Locate the cell with the specified text and output its (x, y) center coordinate. 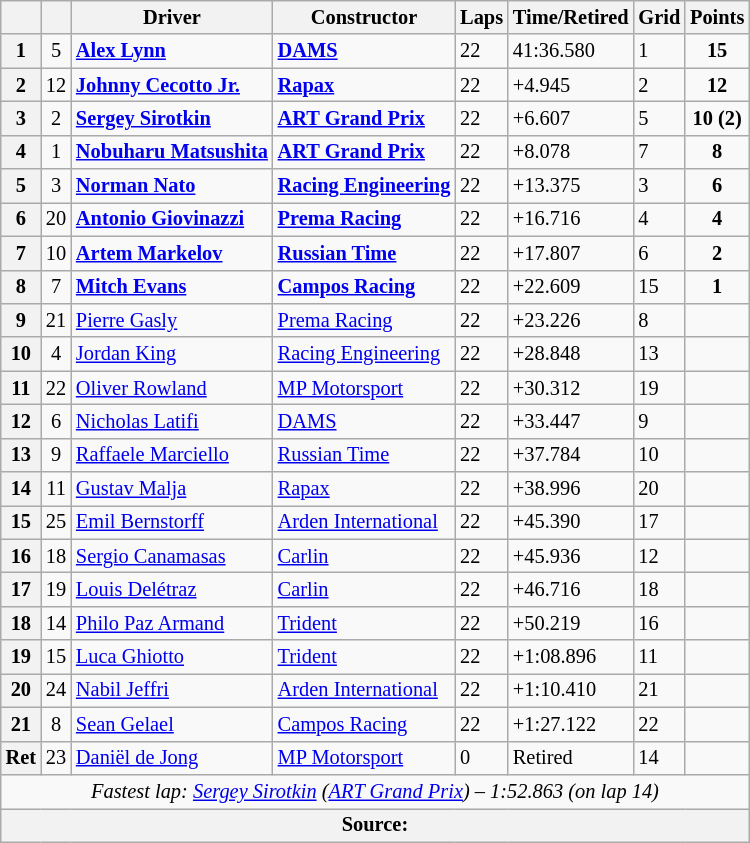
Antonio Giovinazzi (172, 219)
Oliver Rowland (172, 388)
Louis Delétraz (172, 589)
Gustav Malja (172, 489)
Philo Paz Armand (172, 623)
Luca Ghiotto (172, 657)
Raffaele Marciello (172, 455)
10 (2) (717, 118)
Nabil Jeffri (172, 690)
0 (482, 758)
23 (56, 758)
41:36.580 (571, 51)
Daniël de Jong (172, 758)
Nobuharu Matsushita (172, 152)
+1:10.410 (571, 690)
Driver (172, 17)
Mitch Evans (172, 287)
+8.078 (571, 152)
Sergio Canamasas (172, 556)
Fastest lap: Sergey Sirotkin (ART Grand Prix) – 1:52.863 (on lap 14) (375, 791)
+45.936 (571, 556)
+1:27.122 (571, 724)
+6.607 (571, 118)
Retired (571, 758)
Ret (21, 758)
Alex Lynn (172, 51)
+38.996 (571, 489)
Constructor (364, 17)
Jordan King (172, 354)
+23.226 (571, 320)
+16.716 (571, 219)
+17.807 (571, 253)
+30.312 (571, 388)
Sean Gelael (172, 724)
25 (56, 522)
+50.219 (571, 623)
Points (717, 17)
Pierre Gasly (172, 320)
Source: (375, 825)
+37.784 (571, 455)
+22.609 (571, 287)
Sergey Sirotkin (172, 118)
Grid (660, 17)
+1:08.896 (571, 657)
Time/Retired (571, 17)
+4.945 (571, 85)
Johnny Cecotto Jr. (172, 85)
Emil Bernstorff (172, 522)
Laps (482, 17)
+45.390 (571, 522)
+46.716 (571, 589)
+13.375 (571, 186)
+28.848 (571, 354)
Norman Nato (172, 186)
Artem Markelov (172, 253)
+33.447 (571, 421)
24 (56, 690)
Nicholas Latifi (172, 421)
